Output the [x, y] coordinate of the center of the cell containing the given text.  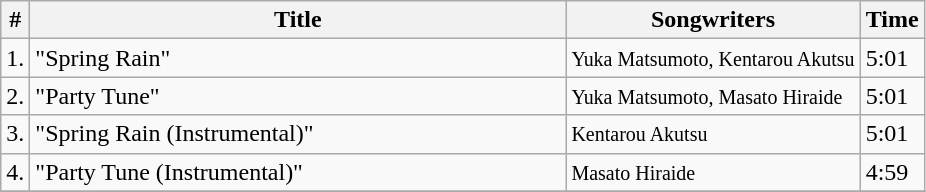
Kentarou Akutsu [713, 134]
2. [16, 96]
"Party Tune" [298, 96]
"Party Tune (Instrumental)" [298, 172]
Title [298, 20]
"Spring Rain" [298, 58]
1. [16, 58]
Time [892, 20]
Songwriters [713, 20]
3. [16, 134]
4. [16, 172]
# [16, 20]
4:59 [892, 172]
Yuka Matsumoto, Kentarou Akutsu [713, 58]
"Spring Rain (Instrumental)" [298, 134]
Yuka Matsumoto, Masato Hiraide [713, 96]
Masato Hiraide [713, 172]
